Determine the (x, y) coordinate at the center of the cell enclosing the given text.  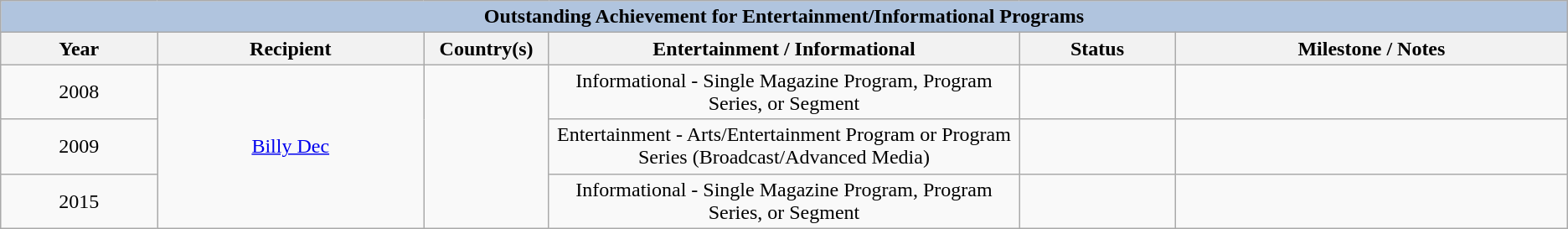
Status (1097, 49)
2008 (79, 92)
Year (79, 49)
Outstanding Achievement for Entertainment/Informational Programs (784, 17)
Entertainment / Informational (784, 49)
Country(s) (487, 49)
2015 (79, 201)
Entertainment - Arts/Entertainment Program or Program Series (Broadcast/Advanced Media) (784, 146)
Milestone / Notes (1372, 49)
Billy Dec (291, 146)
Recipient (291, 49)
2009 (79, 146)
